Output the (X, Y) coordinate of the center of the cell containing the given text.  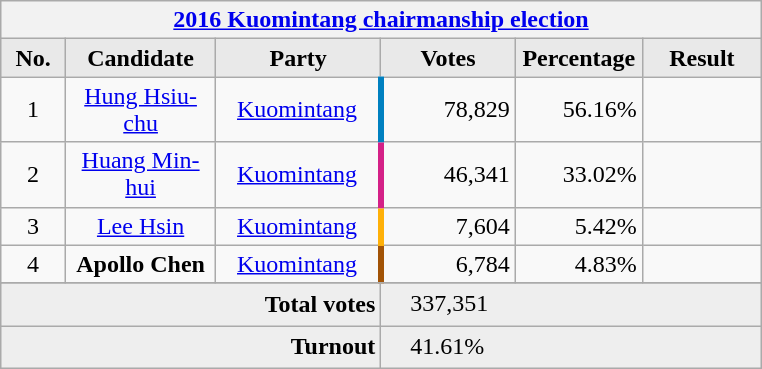
2016 Kuomintang chairmanship election (380, 20)
337,351 (572, 304)
Candidate (141, 58)
Percentage (578, 58)
Hung Hsiu-chu (141, 110)
56.16% (578, 110)
41.61% (572, 348)
Result (702, 58)
3 (32, 226)
5.42% (578, 226)
6,784 (448, 264)
7,604 (448, 226)
Party (298, 58)
4.83% (578, 264)
78,829 (448, 110)
Total votes (190, 304)
Votes (448, 58)
Turnout (190, 348)
Apollo Chen (141, 264)
2 (32, 174)
1 (32, 110)
Lee Hsin (141, 226)
4 (32, 264)
No. (32, 58)
46,341 (448, 174)
33.02% (578, 174)
Huang Min-hui (141, 174)
